Return the (x, y) coordinate for the center point of the cell that contains the specified text.  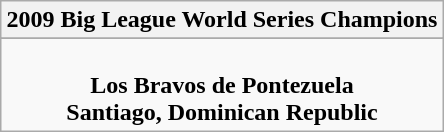
2009 Big League World Series Champions (222, 20)
Los Bravos de Pontezuela Santiago, Dominican Republic (222, 85)
